For the text-containing cell, return its midpoint in [X, Y] coordinate format. 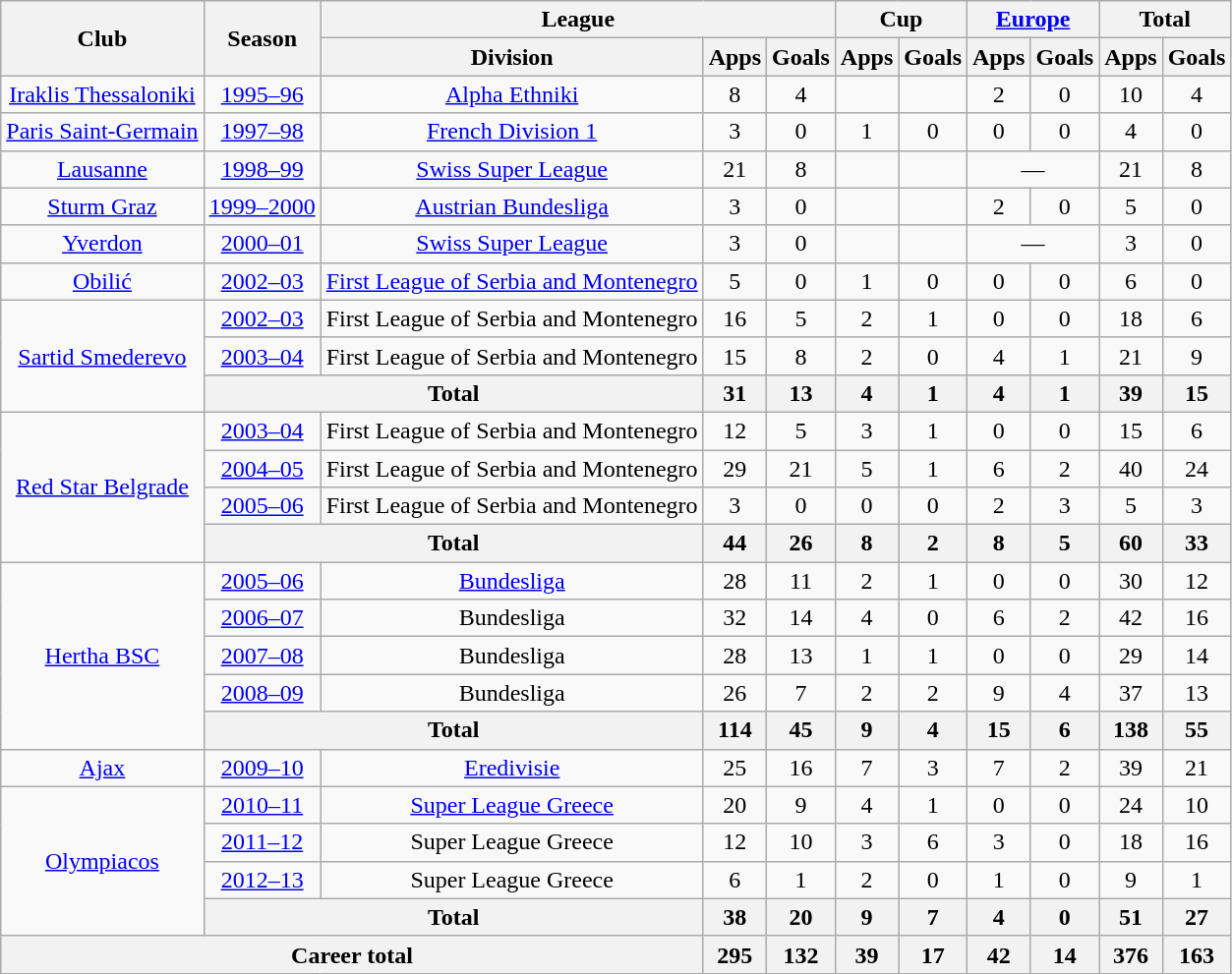
25 [734, 768]
Alpha Ethniki [511, 94]
2006–07 [262, 618]
Olympiacos [102, 861]
38 [734, 917]
Sartid Smederevo [102, 356]
Europe [1033, 20]
1999–2000 [262, 206]
1995–96 [262, 94]
295 [734, 954]
2007–08 [262, 656]
Sturm Graz [102, 206]
45 [801, 730]
132 [801, 954]
11 [801, 581]
44 [734, 544]
2012–13 [262, 880]
27 [1197, 917]
30 [1131, 581]
Lausanne [102, 169]
1998–99 [262, 169]
31 [734, 393]
1997–98 [262, 132]
376 [1131, 954]
17 [933, 954]
138 [1131, 730]
Club [102, 38]
French Division 1 [511, 132]
40 [1131, 469]
2004–05 [262, 469]
2011–12 [262, 842]
Cup [901, 20]
114 [734, 730]
Eredivisie [511, 768]
Paris Saint-Germain [102, 132]
55 [1197, 730]
2010–11 [262, 805]
Hertha BSC [102, 656]
League [578, 20]
60 [1131, 544]
Austrian Bundesliga [511, 206]
Career total [352, 954]
2008–09 [262, 693]
51 [1131, 917]
Ajax [102, 768]
Red Star Belgrade [102, 487]
Obilić [102, 281]
37 [1131, 693]
33 [1197, 544]
163 [1197, 954]
Yverdon [102, 244]
Division [511, 57]
32 [734, 618]
Iraklis Thessaloniki [102, 94]
2000–01 [262, 244]
Season [262, 38]
2009–10 [262, 768]
